Find where the given text appears and provide that cell's center as [X, Y] coordinate. 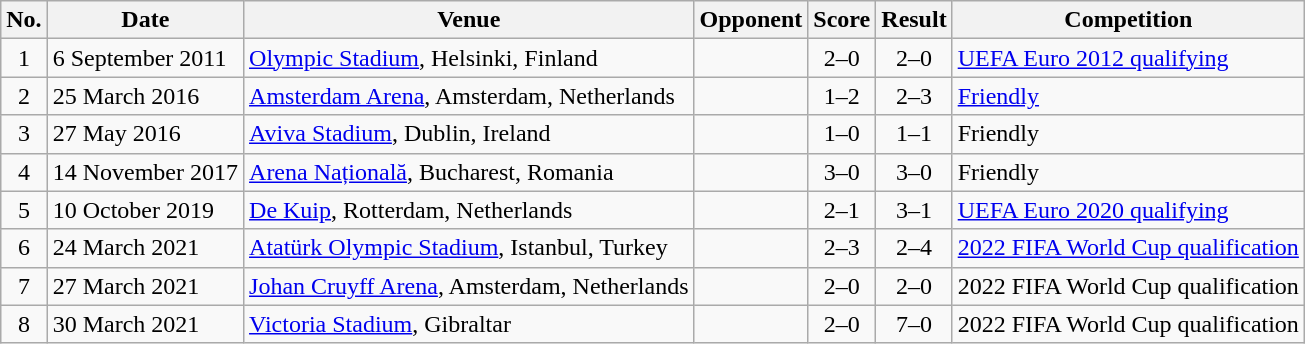
3–1 [914, 210]
10 October 2019 [145, 210]
Date [145, 20]
Olympic Stadium, Helsinki, Finland [470, 58]
Johan Cruyff Arena, Amsterdam, Netherlands [470, 286]
Atatürk Olympic Stadium, Istanbul, Turkey [470, 248]
7–0 [914, 324]
De Kuip, Rotterdam, Netherlands [470, 210]
2–1 [842, 210]
3 [24, 134]
4 [24, 172]
7 [24, 286]
1–0 [842, 134]
24 March 2021 [145, 248]
Aviva Stadium, Dublin, Ireland [470, 134]
1–1 [914, 134]
Competition [1128, 20]
UEFA Euro 2012 qualifying [1128, 58]
8 [24, 324]
Score [842, 20]
UEFA Euro 2020 qualifying [1128, 210]
1–2 [842, 96]
2–4 [914, 248]
1 [24, 58]
25 March 2016 [145, 96]
Result [914, 20]
Venue [470, 20]
Arena Națională, Bucharest, Romania [470, 172]
2 [24, 96]
27 March 2021 [145, 286]
30 March 2021 [145, 324]
Victoria Stadium, Gibraltar [470, 324]
6 [24, 248]
Amsterdam Arena, Amsterdam, Netherlands [470, 96]
5 [24, 210]
No. [24, 20]
27 May 2016 [145, 134]
Opponent [751, 20]
14 November 2017 [145, 172]
6 September 2011 [145, 58]
